Scan for the cell matching the given text and deliver its (x, y) coordinate at center. 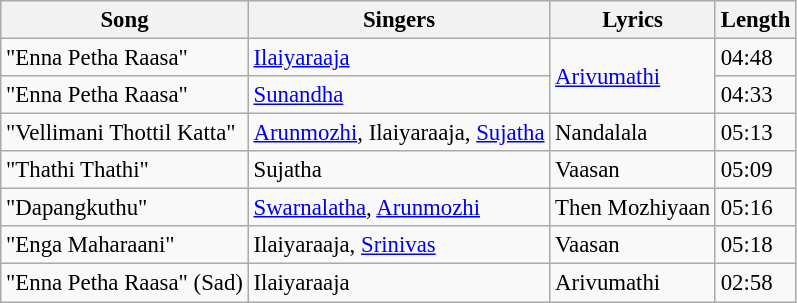
Nandalala (633, 133)
"Enna Petha Raasa" (Sad) (124, 283)
Length (755, 20)
Ilaiyaraaja, Srinivas (399, 245)
Then Mozhiyaan (633, 208)
05:18 (755, 245)
"Thathi Thathi" (124, 170)
"Enga Maharaani" (124, 245)
04:33 (755, 95)
Song (124, 20)
Lyrics (633, 20)
"Vellimani Thottil Katta" (124, 133)
Sunandha (399, 95)
"Dapangkuthu" (124, 208)
Swarnalatha, Arunmozhi (399, 208)
05:13 (755, 133)
Sujatha (399, 170)
04:48 (755, 58)
05:16 (755, 208)
Arunmozhi, Ilaiyaraaja, Sujatha (399, 133)
02:58 (755, 283)
05:09 (755, 170)
Singers (399, 20)
